Find where the given text appears and provide that cell's center as [x, y] coordinate. 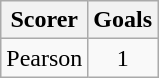
1 [123, 58]
Scorer [44, 20]
Pearson [44, 58]
Goals [123, 20]
